Extract the (x, y) coordinate from the center of the cell holding the provided text.  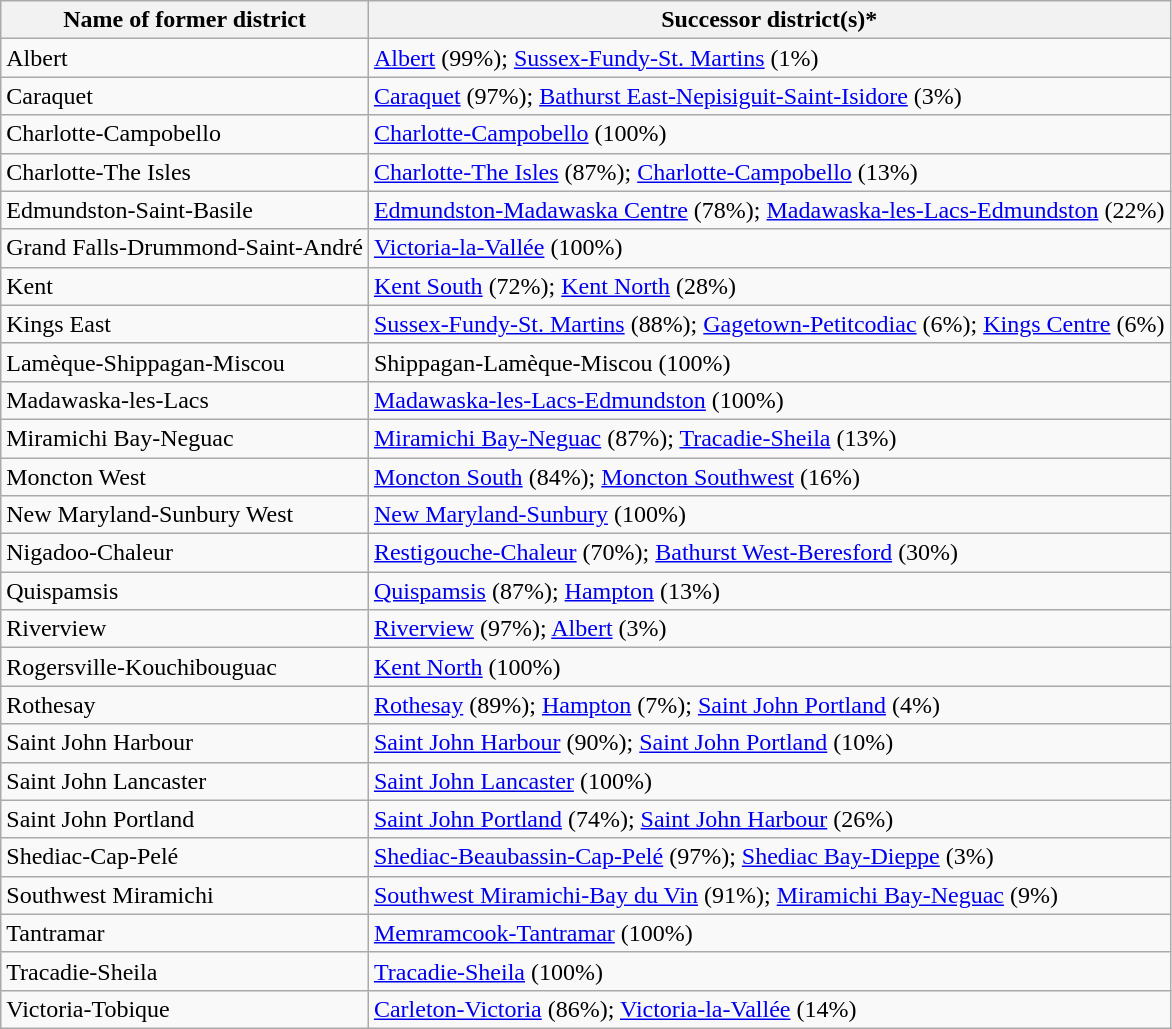
Riverview (97%); Albert (3%) (769, 629)
Quispamsis (87%); Hampton (13%) (769, 591)
Name of former district (185, 20)
Rothesay (89%); Hampton (7%); Saint John Portland (4%) (769, 705)
Kent (185, 286)
Kent North (100%) (769, 667)
Edmundston-Saint-Basile (185, 210)
Shediac-Cap-Pelé (185, 857)
Southwest Miramichi-Bay du Vin (91%); Miramichi Bay-Neguac (9%) (769, 895)
New Maryland-Sunbury (100%) (769, 515)
Madawaska-les-Lacs (185, 400)
Kent South (72%); Kent North (28%) (769, 286)
Saint John Harbour (185, 743)
Tantramar (185, 933)
Kings East (185, 324)
Victoria-la-Vallée (100%) (769, 248)
Victoria-Tobique (185, 1009)
Charlotte-Campobello (100%) (769, 134)
Shippagan-Lamèque-Miscou (100%) (769, 362)
Caraquet (97%); Bathurst East-Nepisiguit-Saint-Isidore (3%) (769, 96)
Carleton-Victoria (86%); Victoria-la-Vallée (14%) (769, 1009)
Edmundston-Madawaska Centre (78%); Madawaska-les-Lacs-Edmundston (22%) (769, 210)
Rogersville-Kouchibouguac (185, 667)
Saint John Lancaster (185, 781)
Moncton West (185, 477)
Albert (185, 58)
Restigouche-Chaleur (70%); Bathurst West-Beresford (30%) (769, 553)
New Maryland-Sunbury West (185, 515)
Saint John Harbour (90%); Saint John Portland (10%) (769, 743)
Charlotte-The Isles (185, 172)
Albert (99%); Sussex-Fundy-St. Martins (1%) (769, 58)
Southwest Miramichi (185, 895)
Saint John Lancaster (100%) (769, 781)
Miramichi Bay-Neguac (185, 438)
Madawaska-les-Lacs-Edmundston (100%) (769, 400)
Lamèque-Shippagan-Miscou (185, 362)
Grand Falls-Drummond-Saint-André (185, 248)
Tracadie-Sheila (100%) (769, 971)
Nigadoo-Chaleur (185, 553)
Rothesay (185, 705)
Quispamsis (185, 591)
Caraquet (185, 96)
Charlotte-The Isles (87%); Charlotte-Campobello (13%) (769, 172)
Charlotte-Campobello (185, 134)
Saint John Portland (185, 819)
Memramcook-Tantramar (100%) (769, 933)
Shediac-Beaubassin-Cap-Pelé (97%); Shediac Bay-Dieppe (3%) (769, 857)
Tracadie-Sheila (185, 971)
Moncton South (84%); Moncton Southwest (16%) (769, 477)
Riverview (185, 629)
Miramichi Bay-Neguac (87%); Tracadie-Sheila (13%) (769, 438)
Successor district(s)* (769, 20)
Sussex-Fundy-St. Martins (88%); Gagetown-Petitcodiac (6%); Kings Centre (6%) (769, 324)
Saint John Portland (74%); Saint John Harbour (26%) (769, 819)
